Scan for the cell matching the given text and deliver its (x, y) coordinate at center. 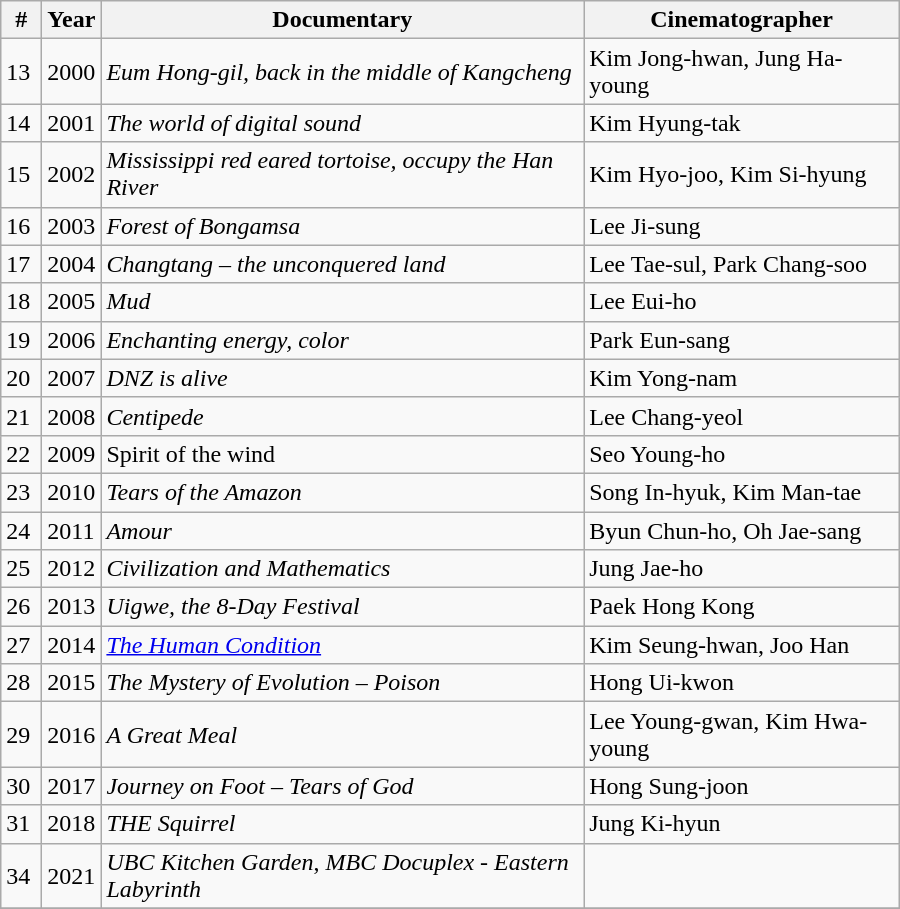
Enchanting energy, color (342, 340)
22 (22, 454)
Lee Chang-yeol (742, 416)
The Mystery of Evolution – Poison (342, 683)
Documentary (342, 20)
2004 (72, 264)
2003 (72, 226)
2014 (72, 645)
17 (22, 264)
Kim Yong-nam (742, 378)
Jung Jae-ho (742, 569)
2009 (72, 454)
Centipede (342, 416)
25 (22, 569)
Hong Ui-kwon (742, 683)
Amour (342, 531)
Mud (342, 302)
Mississippi red eared tortoise, occupy the Han River (342, 174)
Lee Young-gwan, Kim Hwa-young (742, 734)
Song In-hyuk, Kim Man-tae (742, 492)
Kim Jong-hwan, Jung Ha-young (742, 72)
Eum Hong-gil, back in the middle of Kangcheng (342, 72)
19 (22, 340)
2018 (72, 824)
16 (22, 226)
Lee Ji-sung (742, 226)
28 (22, 683)
2005 (72, 302)
Kim Seung-hwan, Joo Han (742, 645)
Tears of the Amazon (342, 492)
Seo Young-ho (742, 454)
2008 (72, 416)
14 (22, 123)
THE Squirrel (342, 824)
2002 (72, 174)
Lee Tae-sul, Park Chang-soo (742, 264)
2015 (72, 683)
18 (22, 302)
Byun Chun-ho, Oh Jae-sang (742, 531)
Jung Ki-hyun (742, 824)
Spirit of the wind (342, 454)
Journey on Foot – Tears of God (342, 786)
A Great Meal (342, 734)
2012 (72, 569)
Paek Hong Kong (742, 607)
30 (22, 786)
27 (22, 645)
Kim Hyung-tak (742, 123)
20 (22, 378)
2017 (72, 786)
26 (22, 607)
Lee Eui-ho (742, 302)
The world of digital sound (342, 123)
Forest of Bongamsa (342, 226)
2016 (72, 734)
24 (22, 531)
2010 (72, 492)
21 (22, 416)
34 (22, 876)
2000 (72, 72)
2013 (72, 607)
Year (72, 20)
2001 (72, 123)
2011 (72, 531)
# (22, 20)
15 (22, 174)
UBC Kitchen Garden, MBC Docuplex - Eastern Labyrinth (342, 876)
DNZ is alive (342, 378)
2021 (72, 876)
29 (22, 734)
23 (22, 492)
Hong Sung-joon (742, 786)
Cinematographer (742, 20)
2006 (72, 340)
The Human Condition (342, 645)
2007 (72, 378)
Park Eun-sang (742, 340)
Changtang – the unconquered land (342, 264)
Kim Hyo-joo, Kim Si-hyung (742, 174)
31 (22, 824)
Civilization and Mathematics (342, 569)
13 (22, 72)
Uigwe, the 8-Day Festival (342, 607)
